Determine the (x, y) coordinate at the center of the cell enclosing the given text.  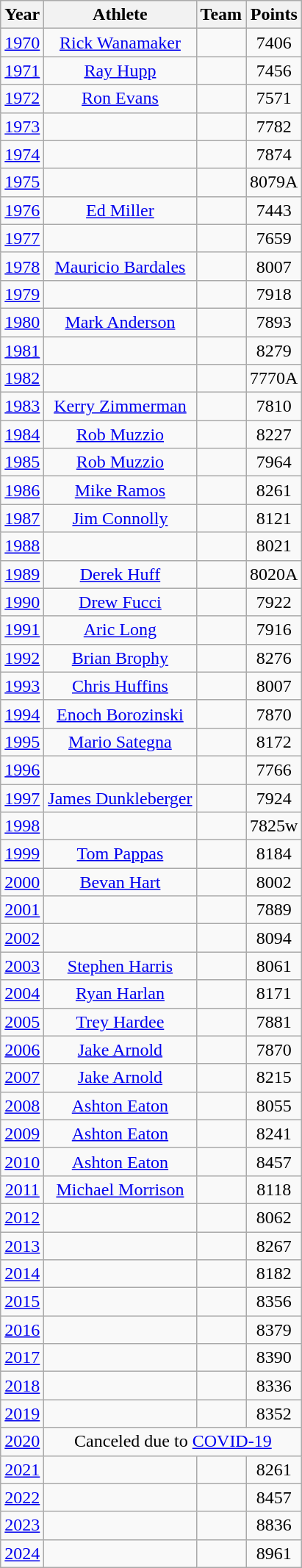
7893 (274, 322)
1972 (22, 99)
Team (221, 15)
2001 (22, 910)
7766 (274, 770)
8267 (274, 1246)
2003 (22, 966)
Ray Hupp (121, 71)
2008 (22, 1106)
8184 (274, 854)
8379 (274, 1330)
7571 (274, 99)
2022 (22, 1497)
2020 (22, 1442)
8390 (274, 1358)
1993 (22, 686)
1982 (22, 379)
8276 (274, 658)
James Dunkleberger (121, 798)
Stephen Harris (121, 966)
1981 (22, 351)
7874 (274, 154)
2013 (22, 1246)
1973 (22, 126)
8336 (274, 1386)
2016 (22, 1330)
Michael Morrison (121, 1189)
8241 (274, 1134)
2004 (22, 994)
7918 (274, 294)
1985 (22, 462)
8836 (274, 1525)
8171 (274, 994)
1978 (22, 266)
Ed Miller (121, 210)
7443 (274, 210)
Derek Huff (121, 574)
1999 (22, 854)
Bevan Hart (121, 882)
2002 (22, 938)
1987 (22, 518)
1974 (22, 154)
1980 (22, 322)
Ryan Harlan (121, 994)
8961 (274, 1553)
Tom Pappas (121, 854)
1990 (22, 602)
Rick Wanamaker (121, 43)
Ron Evans (121, 99)
7889 (274, 910)
1991 (22, 630)
7456 (274, 71)
1988 (22, 546)
8002 (274, 882)
1995 (22, 742)
Year (22, 15)
8055 (274, 1106)
Mauricio Bardales (121, 266)
1977 (22, 238)
1983 (22, 407)
8352 (274, 1414)
1986 (22, 490)
2018 (22, 1386)
2010 (22, 1161)
7770A (274, 379)
2011 (22, 1189)
8121 (274, 518)
7964 (274, 462)
7916 (274, 630)
7659 (274, 238)
2005 (22, 1022)
Mike Ramos (121, 490)
7924 (274, 798)
8118 (274, 1189)
8172 (274, 742)
1984 (22, 434)
1976 (22, 210)
2007 (22, 1078)
7782 (274, 126)
8062 (274, 1217)
7825w (274, 826)
8020A (274, 574)
Athlete (121, 15)
8021 (274, 546)
Mario Sategna (121, 742)
Points (274, 15)
2021 (22, 1469)
Jim Connolly (121, 518)
2014 (22, 1274)
Canceled due to COVID-19 (173, 1442)
2009 (22, 1134)
1970 (22, 43)
8182 (274, 1274)
Chris Huffins (121, 686)
Trey Hardee (121, 1022)
1996 (22, 770)
Drew Fucci (121, 602)
Kerry Zimmerman (121, 407)
8094 (274, 938)
1975 (22, 182)
2015 (22, 1302)
Aric Long (121, 630)
Mark Anderson (121, 322)
8079A (274, 182)
1979 (22, 294)
8215 (274, 1078)
Enoch Borozinski (121, 714)
1997 (22, 798)
1989 (22, 574)
7922 (274, 602)
8227 (274, 434)
7810 (274, 407)
2017 (22, 1358)
2006 (22, 1050)
2012 (22, 1217)
8279 (274, 351)
2023 (22, 1525)
7881 (274, 1022)
Brian Brophy (121, 658)
1994 (22, 714)
7406 (274, 43)
1971 (22, 71)
2000 (22, 882)
1998 (22, 826)
2024 (22, 1553)
2019 (22, 1414)
1992 (22, 658)
8356 (274, 1302)
8061 (274, 966)
